Detect which cell encompasses the target text, then output its (X, Y) center coordinate. 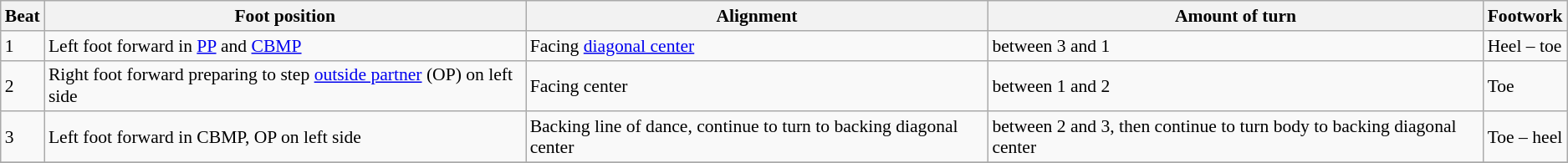
Toe (1525, 85)
2 (23, 85)
Toe – heel (1525, 137)
Beat (23, 16)
between 2 and 3, then continue to turn body to backing diagonal center (1235, 137)
Backing line of dance, continue to turn to backing diagonal center (758, 137)
Right foot forward preparing to step outside partner (OP) on left side (285, 85)
Left foot forward in CBMP, OP on left side (285, 137)
Amount of turn (1235, 16)
Facing diagonal center (758, 46)
Heel – toe (1525, 46)
1 (23, 46)
between 1 and 2 (1235, 85)
Footwork (1525, 16)
3 (23, 137)
Facing center (758, 85)
Left foot forward in PP and CBMP (285, 46)
Foot position (285, 16)
between 3 and 1 (1235, 46)
Alignment (758, 16)
